From the cell containing the given text, extract its center point as [X, Y] coordinate. 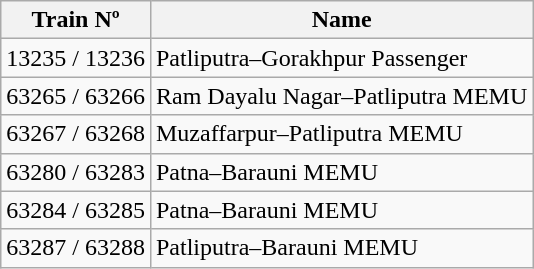
63287 / 63288 [76, 248]
13235 / 13236 [76, 58]
Train Nº [76, 20]
Patliputra–Gorakhpur Passenger [341, 58]
63267 / 63268 [76, 134]
Name [341, 20]
63284 / 63285 [76, 210]
Patliputra–Barauni MEMU [341, 248]
Ram Dayalu Nagar–Patliputra MEMU [341, 96]
Muzaffarpur–Patliputra MEMU [341, 134]
63280 / 63283 [76, 172]
63265 / 63266 [76, 96]
